Locate the cell with the specified text and output its [X, Y] center coordinate. 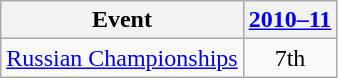
Russian Championships [122, 58]
7th [290, 58]
Event [122, 20]
2010–11 [290, 20]
